Detect which cell encompasses the target text, then output its (X, Y) center coordinate. 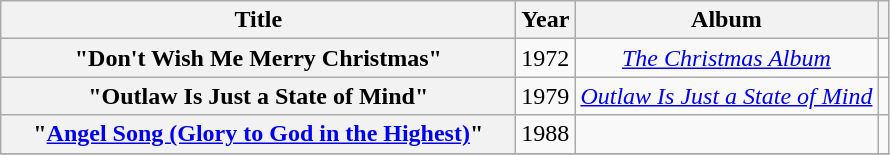
Title (258, 20)
"Angel Song (Glory to God in the Highest)" (258, 134)
Year (546, 20)
1979 (546, 96)
Outlaw Is Just a State of Mind (726, 96)
1988 (546, 134)
The Christmas Album (726, 58)
Album (726, 20)
"Don't Wish Me Merry Christmas" (258, 58)
"Outlaw Is Just a State of Mind" (258, 96)
1972 (546, 58)
